Provide the [x, y] coordinate of the cell's center where the given text is located.  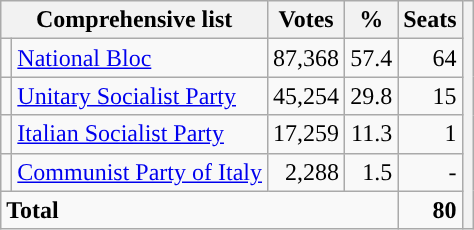
17,259 [306, 134]
Comprehensive list [134, 20]
- [430, 172]
Total [200, 210]
57.4 [372, 58]
1.5 [372, 172]
Seats [430, 20]
Communist Party of Italy [140, 172]
Votes [306, 20]
Italian Socialist Party [140, 134]
1 [430, 134]
11.3 [372, 134]
29.8 [372, 96]
87,368 [306, 58]
Unitary Socialist Party [140, 96]
45,254 [306, 96]
80 [430, 210]
% [372, 20]
64 [430, 58]
2,288 [306, 172]
National Bloc [140, 58]
15 [430, 96]
